Pinpoint the cell where the given text exists, returning its (x, y) midpoint coordinate. 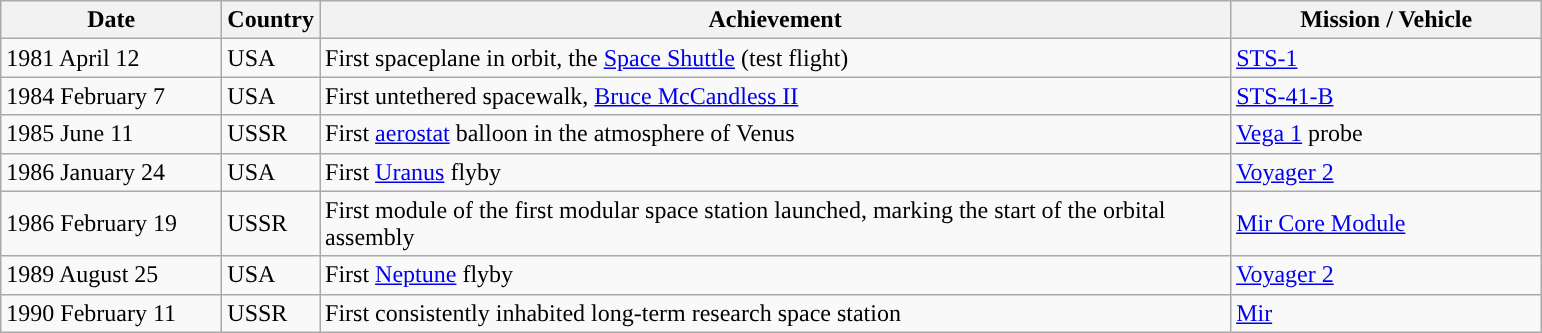
First Uranus flyby (776, 172)
STS-41-B (1386, 96)
Mission / Vehicle (1386, 20)
First aerostat balloon in the atmosphere of Venus (776, 134)
First module of the first modular space station launched, marking the start of the orbital assembly (776, 224)
Date (112, 20)
Mir (1386, 313)
1990 February 11 (112, 313)
Country (271, 20)
Mir Core Module (1386, 224)
Achievement (776, 20)
1989 August 25 (112, 275)
First Neptune flyby (776, 275)
Vega 1 probe (1386, 134)
First consistently inhabited long-term research space station (776, 313)
1981 April 12 (112, 58)
First untethered spacewalk, Bruce McCandless II (776, 96)
First spaceplane in orbit, the Space Shuttle (test flight) (776, 58)
1986 February 19 (112, 224)
1985 June 11 (112, 134)
1984 February 7 (112, 96)
1986 January 24 (112, 172)
STS-1 (1386, 58)
